Locate the cell with the specified text and output its (x, y) center coordinate. 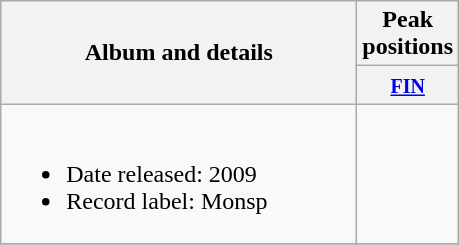
Date released: 2009Record label: Monsp (179, 174)
FIN (408, 85)
Peak positions (408, 34)
Album and details (179, 52)
